Pinpoint the cell where the given text exists, returning its [X, Y] midpoint coordinate. 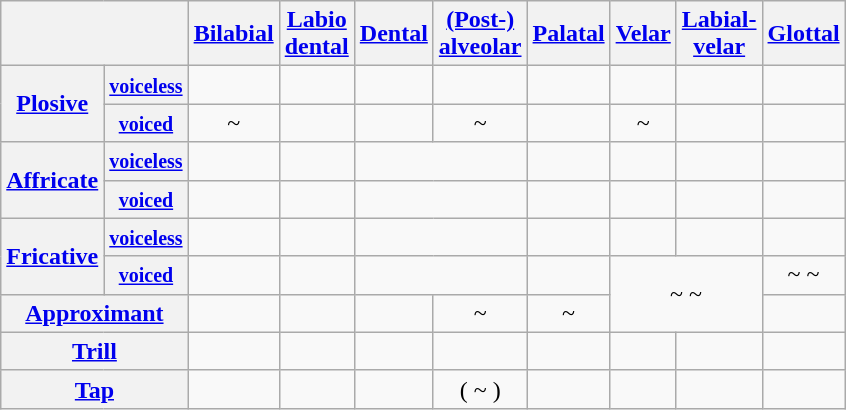
Affricate [52, 180]
Palatal [568, 34]
Glottal [804, 34]
(Post-)alveolar [480, 34]
Velar [643, 34]
Labiodental [316, 34]
( ~ ) [480, 389]
Approximant [94, 313]
Tap [94, 389]
Bilabial [234, 34]
Labial-velar [719, 34]
Fricative [52, 256]
Trill [94, 351]
Dental [394, 34]
Plosive [52, 104]
